Search for the cell housing the specified text and yield its (X, Y) center coordinate. 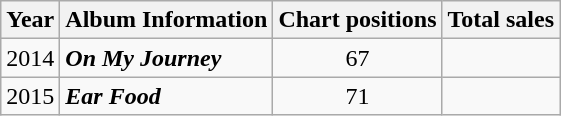
Year (30, 20)
Album Information (166, 20)
On My Journey (166, 58)
2014 (30, 58)
2015 (30, 96)
Ear Food (166, 96)
Total sales (501, 20)
Chart positions (358, 20)
71 (358, 96)
67 (358, 58)
